Identify which cell holds the provided text, then report its [X, Y] central coordinate. 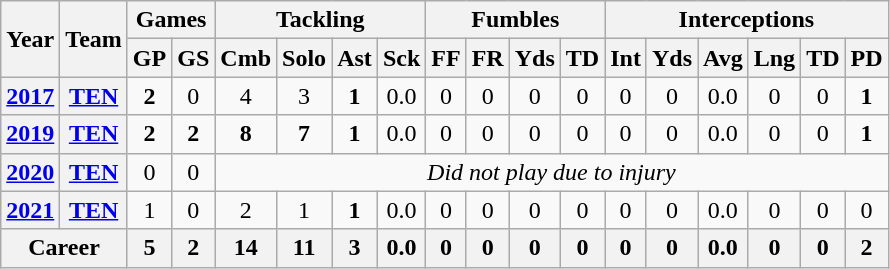
2021 [30, 210]
5 [149, 248]
Sck [401, 58]
Year [30, 39]
Games [170, 20]
FR [488, 58]
FF [446, 58]
7 [304, 134]
Interceptions [746, 20]
GS [194, 58]
2019 [30, 134]
Cmb [246, 58]
11 [304, 248]
Int [626, 58]
Tackling [320, 20]
14 [246, 248]
Ast [355, 58]
Did not play due to injury [552, 172]
Avg [724, 58]
Solo [304, 58]
2017 [30, 96]
PD [866, 58]
4 [246, 96]
Career [64, 248]
Lng [774, 58]
Team [94, 39]
Fumbles [516, 20]
8 [246, 134]
GP [149, 58]
2020 [30, 172]
